For the text-containing cell, return its midpoint in (X, Y) coordinate format. 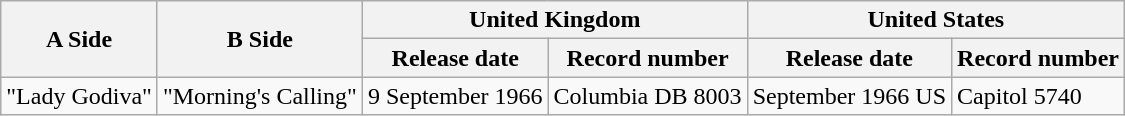
September 1966 US (849, 96)
Capitol 5740 (1038, 96)
B Side (260, 39)
United Kingdom (554, 20)
"Lady Godiva" (80, 96)
A Side (80, 39)
9 September 1966 (455, 96)
Columbia DB 8003 (648, 96)
United States (936, 20)
"Morning's Calling" (260, 96)
